Provide the (x, y) coordinate of the cell's center where the given text is located.  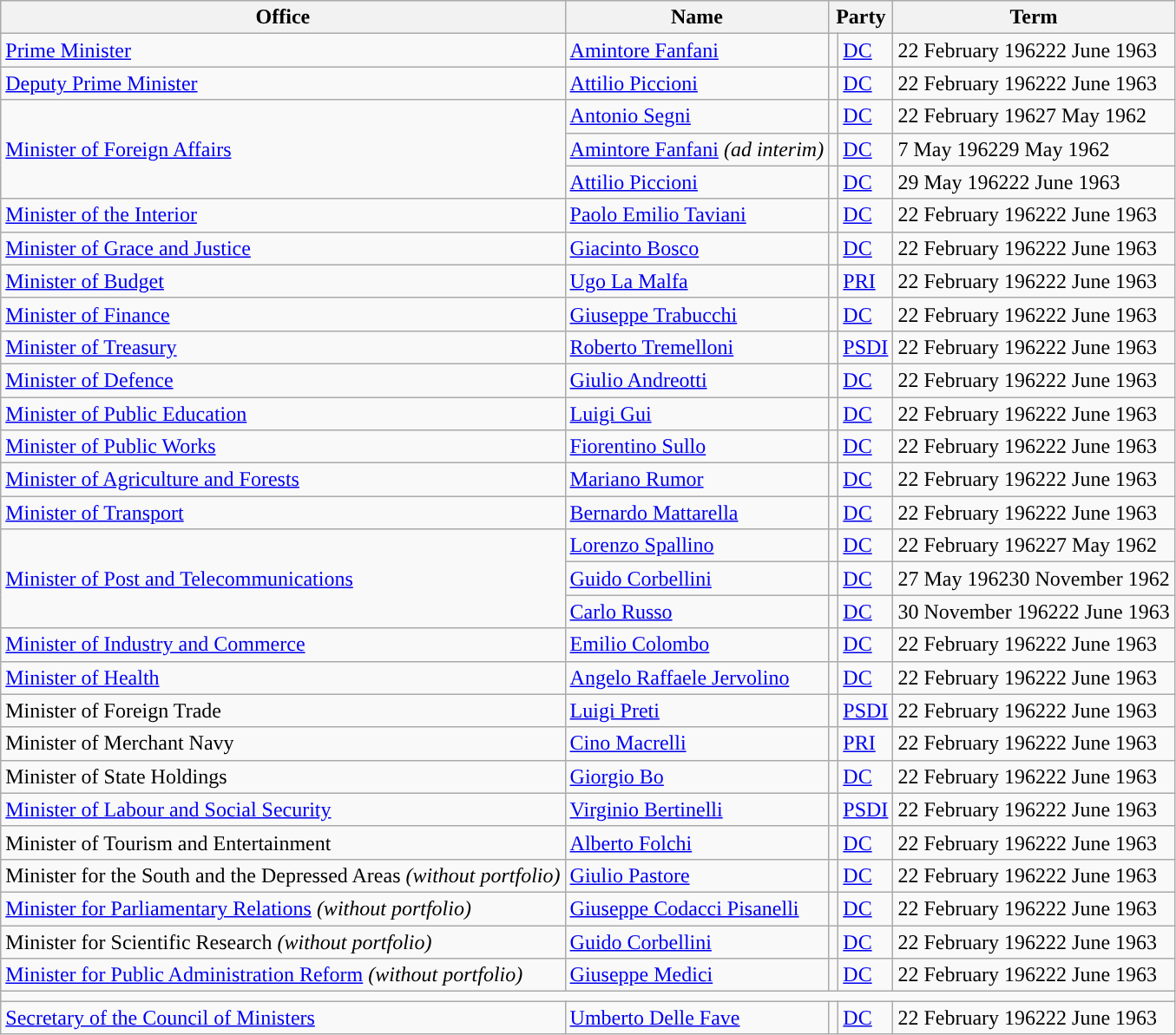
Secretary of the Council of Ministers (283, 1018)
Minister for Public Administration Reform (without portfolio) (283, 975)
Roberto Tremelloni (697, 347)
Minister for the South and the Depressed Areas (without portfolio) (283, 875)
Minister for Scientific Research (without portfolio) (283, 941)
Amintore Fanfani (ad interim) (697, 149)
22 February 196227 May 1962 (1034, 546)
Deputy Prime Minister (283, 83)
Mariano Rumor (697, 480)
Giulio Pastore (697, 875)
Giuseppe Trabucchi (697, 314)
Giuseppe Medici (697, 975)
Lorenzo Spallino (697, 546)
Minister of Transport (283, 513)
22 February 19627 May 1962 (1034, 116)
Minister of State Holdings (283, 776)
Minister of Grace and Justice (283, 248)
Minister of Agriculture and Forests (283, 480)
30 November 196222 June 1963 (1034, 612)
Minister of Health (283, 678)
Luigi Preti (697, 711)
Minister of Foreign Affairs (283, 149)
Minister of Post and Telecommunications (283, 579)
Ugo La Malfa (697, 281)
Giuseppe Codacci Pisanelli (697, 908)
Minister of Treasury (283, 347)
Term (1034, 17)
27 May 196230 November 1962 (1034, 579)
Minister for Parliamentary Relations (without portfolio) (283, 908)
Cino Macrelli (697, 743)
Office (283, 17)
Minister of Defence (283, 380)
Luigi Gui (697, 414)
Carlo Russo (697, 612)
Minister of Finance (283, 314)
Virginio Bertinelli (697, 809)
Minister of Merchant Navy (283, 743)
Name (697, 17)
Amintore Fanfani (697, 50)
Minister of Labour and Social Security (283, 809)
Angelo Raffaele Jervolino (697, 678)
Minister of Industry and Commerce (283, 645)
Fiorentino Sullo (697, 447)
Minister of the Interior (283, 215)
7 May 196229 May 1962 (1034, 149)
Giulio Andreotti (697, 380)
Umberto Delle Fave (697, 1018)
Minister of Public Education (283, 414)
Minister of Foreign Trade (283, 711)
Minister of Budget (283, 281)
Bernardo Mattarella (697, 513)
Alberto Folchi (697, 842)
Paolo Emilio Taviani (697, 215)
Prime Minister (283, 50)
29 May 196222 June 1963 (1034, 182)
Giorgio Bo (697, 776)
Antonio Segni (697, 116)
Party (861, 17)
Giacinto Bosco (697, 248)
Emilio Colombo (697, 645)
Minister of Tourism and Entertainment (283, 842)
Minister of Public Works (283, 447)
